Capture the cell that displays the provided text and extract its (x, y) central coordinate. 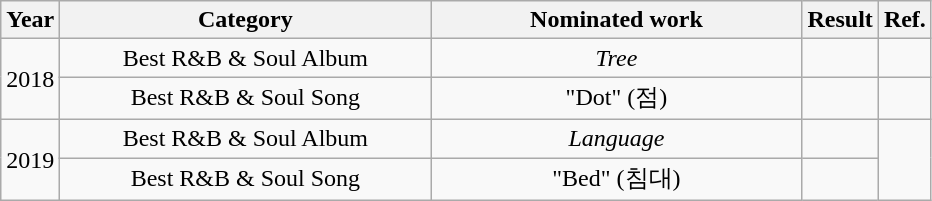
Year (30, 20)
"Bed" (침대) (616, 180)
Ref. (904, 20)
Nominated work (616, 20)
Result (840, 20)
Tree (616, 58)
"Dot" (점) (616, 98)
2018 (30, 80)
Language (616, 138)
2019 (30, 160)
Category (246, 20)
